For the text-containing cell, return its midpoint in (X, Y) coordinate format. 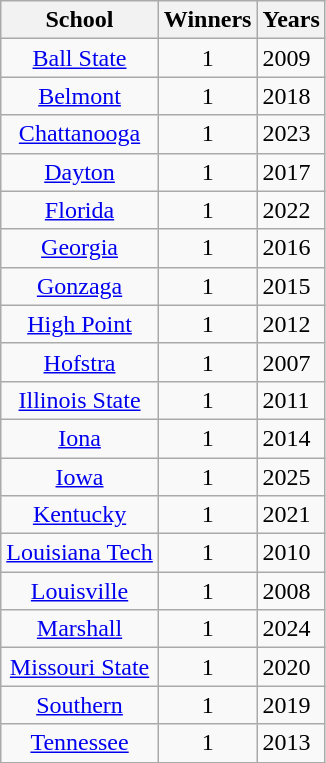
Dayton (80, 172)
Winners (208, 20)
Missouri State (80, 667)
2010 (291, 553)
Ball State (80, 58)
2017 (291, 172)
2007 (291, 362)
Hofstra (80, 362)
Illinois State (80, 400)
High Point (80, 324)
2018 (291, 96)
2015 (291, 286)
2020 (291, 667)
Marshall (80, 629)
Kentucky (80, 515)
2024 (291, 629)
2012 (291, 324)
2025 (291, 477)
2011 (291, 400)
Gonzaga (80, 286)
2009 (291, 58)
2019 (291, 705)
2023 (291, 134)
Southern (80, 705)
2008 (291, 591)
Louisville (80, 591)
School (80, 20)
Louisiana Tech (80, 553)
Years (291, 20)
2014 (291, 438)
Iona (80, 438)
Tennessee (80, 743)
Iowa (80, 477)
Chattanooga (80, 134)
2021 (291, 515)
Georgia (80, 248)
2013 (291, 743)
2016 (291, 248)
Florida (80, 210)
Belmont (80, 96)
2022 (291, 210)
